Find where the given text appears and provide that cell's center as (x, y) coordinate. 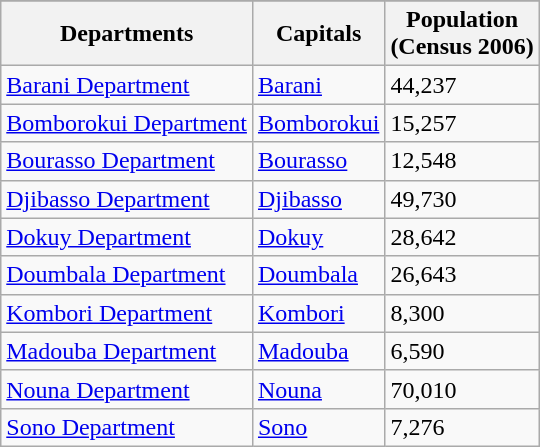
Bomborokui (318, 123)
6,590 (462, 351)
70,010 (462, 389)
Madouba (318, 351)
44,237 (462, 85)
Madouba Department (127, 351)
Djibasso (318, 199)
49,730 (462, 199)
Bourasso (318, 161)
Departments (127, 34)
Kombori Department (127, 313)
Sono (318, 427)
28,642 (462, 237)
15,257 (462, 123)
Kombori (318, 313)
12,548 (462, 161)
Capitals (318, 34)
Bomborokui Department (127, 123)
7,276 (462, 427)
Doumbala (318, 275)
26,643 (462, 275)
Bourasso Department (127, 161)
Nouna Department (127, 389)
Barani Department (127, 85)
Nouna (318, 389)
Sono Department (127, 427)
Dokuy Department (127, 237)
Doumbala Department (127, 275)
Djibasso Department (127, 199)
Population (Census 2006) (462, 34)
Barani (318, 85)
Dokuy (318, 237)
8,300 (462, 313)
